Scan for the cell matching the given text and deliver its (x, y) coordinate at center. 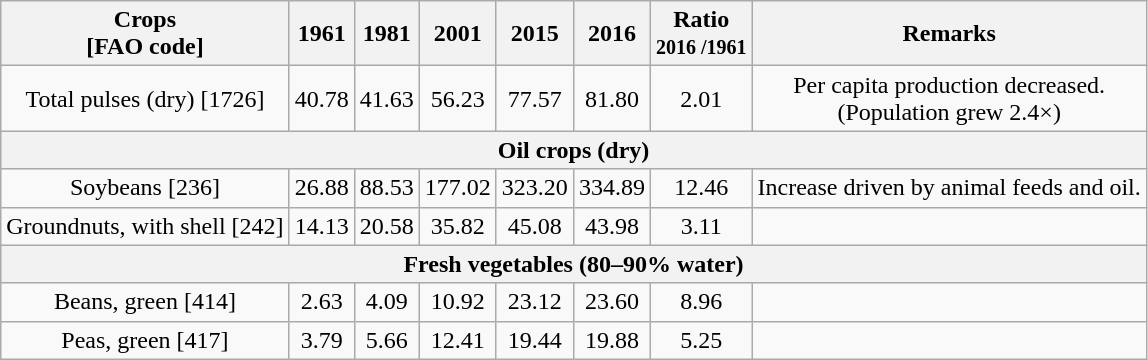
1961 (322, 34)
77.57 (534, 98)
45.08 (534, 226)
8.96 (701, 302)
43.98 (612, 226)
23.60 (612, 302)
Oil crops (dry) (574, 150)
26.88 (322, 188)
2001 (458, 34)
81.80 (612, 98)
334.89 (612, 188)
20.58 (386, 226)
177.02 (458, 188)
Groundnuts, with shell [242] (145, 226)
2.01 (701, 98)
1981 (386, 34)
12.46 (701, 188)
19.88 (612, 340)
Per capita production decreased.(Population grew 2.4×) (949, 98)
23.12 (534, 302)
56.23 (458, 98)
Beans, green [414] (145, 302)
Crops[FAO code] (145, 34)
2.63 (322, 302)
88.53 (386, 188)
Peas, green [417] (145, 340)
4.09 (386, 302)
Fresh vegetables (80–90% water) (574, 264)
19.44 (534, 340)
Ratio2016 /1961 (701, 34)
12.41 (458, 340)
10.92 (458, 302)
2015 (534, 34)
40.78 (322, 98)
14.13 (322, 226)
323.20 (534, 188)
Increase driven by animal feeds and oil. (949, 188)
Remarks (949, 34)
2016 (612, 34)
Total pulses (dry) [1726] (145, 98)
3.79 (322, 340)
35.82 (458, 226)
3.11 (701, 226)
Soybeans [236] (145, 188)
41.63 (386, 98)
5.25 (701, 340)
5.66 (386, 340)
